Extract the (x, y) coordinate from the center of the cell holding the provided text.  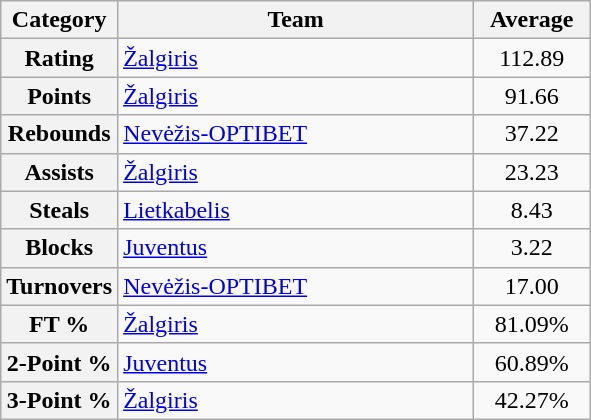
Lietkabelis (296, 210)
81.09% (532, 324)
Category (60, 20)
42.27% (532, 400)
Team (296, 20)
Blocks (60, 248)
Assists (60, 172)
3-Point % (60, 400)
91.66 (532, 96)
Turnovers (60, 286)
112.89 (532, 58)
Steals (60, 210)
Points (60, 96)
2-Point % (60, 362)
17.00 (532, 286)
FT % (60, 324)
8.43 (532, 210)
23.23 (532, 172)
37.22 (532, 134)
60.89% (532, 362)
Rating (60, 58)
Rebounds (60, 134)
3.22 (532, 248)
Average (532, 20)
